For the text-containing cell, return its midpoint in [x, y] coordinate format. 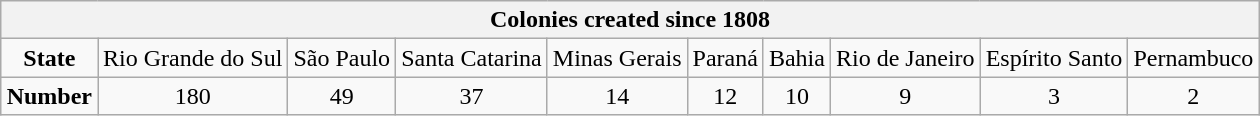
49 [342, 96]
Minas Gerais [617, 58]
180 [193, 96]
Santa Catarina [472, 58]
São Paulo [342, 58]
Rio Grande do Sul [193, 58]
14 [617, 96]
9 [905, 96]
2 [1194, 96]
State [49, 58]
Paraná [725, 58]
Colonies created since 1808 [630, 20]
37 [472, 96]
10 [796, 96]
12 [725, 96]
Bahia [796, 58]
Rio de Janeiro [905, 58]
Number [49, 96]
Espírito Santo [1054, 58]
Pernambuco [1194, 58]
3 [1054, 96]
